Identify which cell holds the provided text, then report its [X, Y] central coordinate. 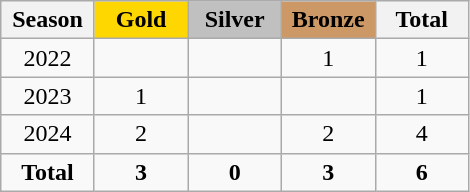
6 [422, 172]
2022 [48, 58]
2024 [48, 134]
2023 [48, 96]
4 [422, 134]
0 [235, 172]
Silver [235, 20]
Gold [141, 20]
Season [48, 20]
Bronze [328, 20]
